Capture the cell that displays the provided text and extract its (X, Y) central coordinate. 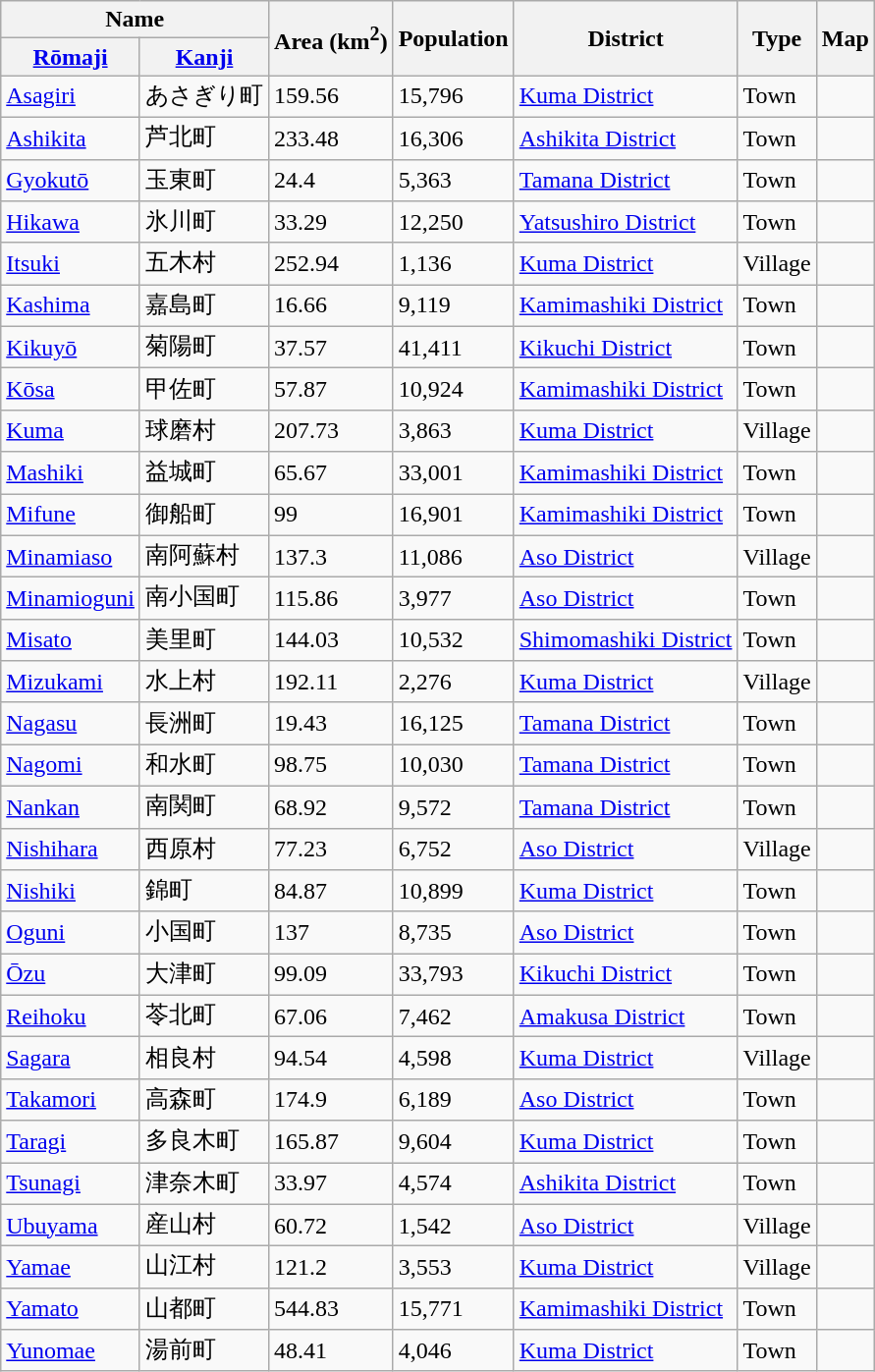
Taragi (71, 1141)
Mifune (71, 515)
Kashima (71, 306)
37.57 (332, 348)
1,136 (454, 263)
甲佐町 (204, 389)
207.73 (332, 430)
相良村 (204, 1059)
99 (332, 515)
6,752 (454, 849)
Amakusa District (626, 1015)
60.72 (332, 1226)
Nankan (71, 807)
33,793 (454, 974)
10,899 (454, 892)
67.06 (332, 1015)
15,796 (454, 96)
33.29 (332, 222)
Itsuki (71, 263)
Minamiaso (71, 556)
Yunomae (71, 1351)
山都町 (204, 1308)
Mizukami (71, 682)
9,572 (454, 807)
Asagiri (71, 96)
165.87 (332, 1141)
Kikuyō (71, 348)
District (626, 38)
Ashikita (71, 137)
65.67 (332, 473)
菊陽町 (204, 348)
芦北町 (204, 137)
84.87 (332, 892)
産山村 (204, 1226)
7,462 (454, 1015)
9,604 (454, 1141)
68.92 (332, 807)
57.87 (332, 389)
192.11 (332, 682)
御船町 (204, 515)
山江村 (204, 1267)
24.4 (332, 181)
高森町 (204, 1100)
98.75 (332, 766)
159.56 (332, 96)
3,553 (454, 1267)
10,030 (454, 766)
Ōzu (71, 974)
Kōsa (71, 389)
3,977 (454, 599)
Population (454, 38)
苓北町 (204, 1015)
西原村 (204, 849)
99.09 (332, 974)
233.48 (332, 137)
Minamioguni (71, 599)
16,901 (454, 515)
南関町 (204, 807)
Yatsushiro District (626, 222)
10,924 (454, 389)
19.43 (332, 723)
137 (332, 933)
4,046 (454, 1351)
錦町 (204, 892)
48.41 (332, 1351)
南阿蘇村 (204, 556)
多良木町 (204, 1141)
小国町 (204, 933)
Ubuyama (71, 1226)
144.03 (332, 640)
和水町 (204, 766)
9,119 (454, 306)
長洲町 (204, 723)
津奈木町 (204, 1184)
Oguni (71, 933)
益城町 (204, 473)
33,001 (454, 473)
五木村 (204, 263)
Misato (71, 640)
33.97 (332, 1184)
12,250 (454, 222)
41,411 (454, 348)
544.83 (332, 1308)
8,735 (454, 933)
Nagasu (71, 723)
大津町 (204, 974)
Nishiki (71, 892)
174.9 (332, 1100)
15,771 (454, 1308)
Sagara (71, 1059)
10,532 (454, 640)
Mashiki (71, 473)
Hikawa (71, 222)
嘉島町 (204, 306)
Kanji (204, 57)
Reihoku (71, 1015)
玉東町 (204, 181)
252.94 (332, 263)
水上村 (204, 682)
Shimomashiki District (626, 640)
16,306 (454, 137)
Takamori (71, 1100)
4,574 (454, 1184)
湯前町 (204, 1351)
2,276 (454, 682)
11,086 (454, 556)
Kuma (71, 430)
115.86 (332, 599)
77.23 (332, 849)
4,598 (454, 1059)
16,125 (454, 723)
Gyokutō (71, 181)
美里町 (204, 640)
Name (136, 20)
氷川町 (204, 222)
Tsunagi (71, 1184)
Yamato (71, 1308)
6,189 (454, 1100)
137.3 (332, 556)
Yamae (71, 1267)
Nishihara (71, 849)
あさぎり町 (204, 96)
Rōmaji (71, 57)
3,863 (454, 430)
南小国町 (204, 599)
16.66 (332, 306)
121.2 (332, 1267)
94.54 (332, 1059)
Area (km2) (332, 38)
Nagomi (71, 766)
Map (845, 38)
球磨村 (204, 430)
Type (777, 38)
1,542 (454, 1226)
5,363 (454, 181)
